Determine the [X, Y] coordinate at the center of the cell enclosing the given text.  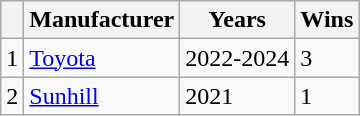
2022-2024 [238, 58]
2021 [238, 96]
Sunhill [102, 96]
3 [327, 58]
Toyota [102, 58]
Years [238, 20]
Wins [327, 20]
2 [12, 96]
Manufacturer [102, 20]
